Determine the [x, y] coordinate at the center of the cell enclosing the given text.  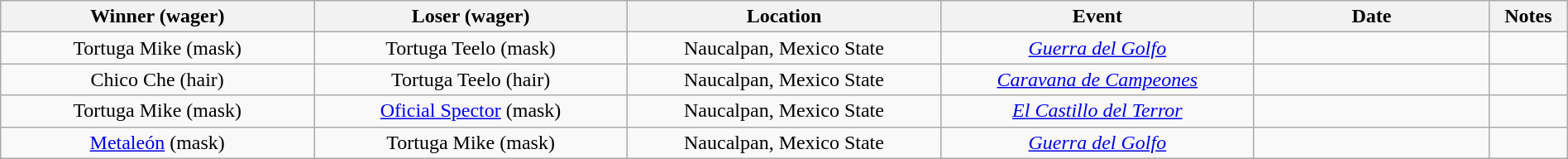
Date [1371, 17]
El Castillo del Terror [1097, 111]
Location [784, 17]
Winner (wager) [157, 17]
Event [1097, 17]
Loser (wager) [471, 17]
Chico Che (hair) [157, 79]
Notes [1528, 17]
Metaleón (mask) [157, 142]
Tortuga Teelo (hair) [471, 79]
Caravana de Campeones [1097, 79]
Oficial Spector (mask) [471, 111]
Tortuga Teelo (mask) [471, 48]
